Determine the [X, Y] coordinate at the center of the cell enclosing the given text.  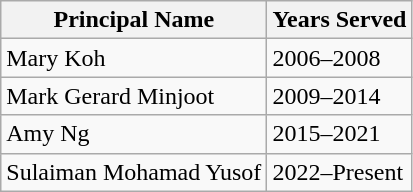
Years Served [340, 20]
Amy Ng [134, 134]
2009–2014 [340, 96]
2015–2021 [340, 134]
Principal Name [134, 20]
Mary Koh [134, 58]
2022–Present [340, 172]
2006–2008 [340, 58]
Mark Gerard Minjoot [134, 96]
Sulaiman Mohamad Yusof [134, 172]
